Extract the [X, Y] coordinate from the center of the cell holding the provided text.  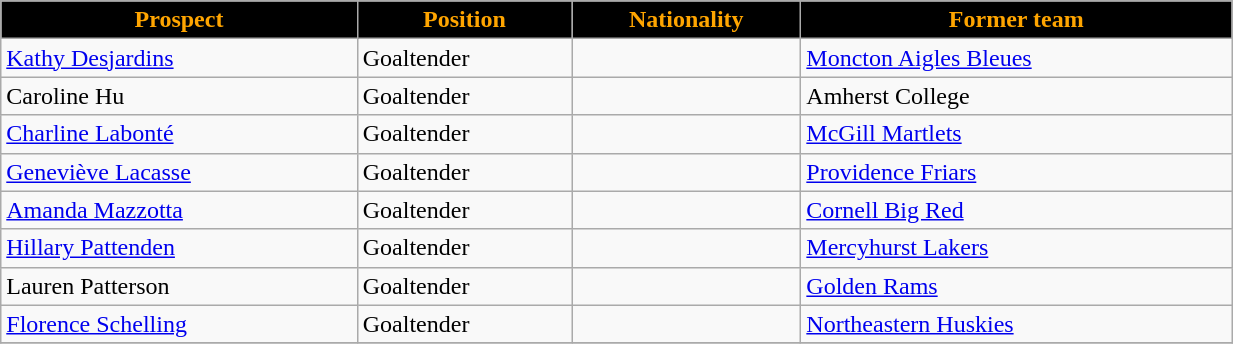
Mercyhurst Lakers [1016, 248]
McGill Martlets [1016, 134]
Amanda Mazzotta [180, 210]
Geneviève Lacasse [180, 172]
Former team [1016, 20]
Nationality [686, 20]
Golden Rams [1016, 286]
Lauren Patterson [180, 286]
Position [464, 20]
Amherst College [1016, 96]
Kathy Desjardins [180, 58]
Northeastern Huskies [1016, 324]
Prospect [180, 20]
Charline Labonté [180, 134]
Caroline Hu [180, 96]
Hillary Pattenden [180, 248]
Providence Friars [1016, 172]
Cornell Big Red [1016, 210]
Florence Schelling [180, 324]
Moncton Aigles Bleues [1016, 58]
